For the text-containing cell, return its midpoint in [X, Y] coordinate format. 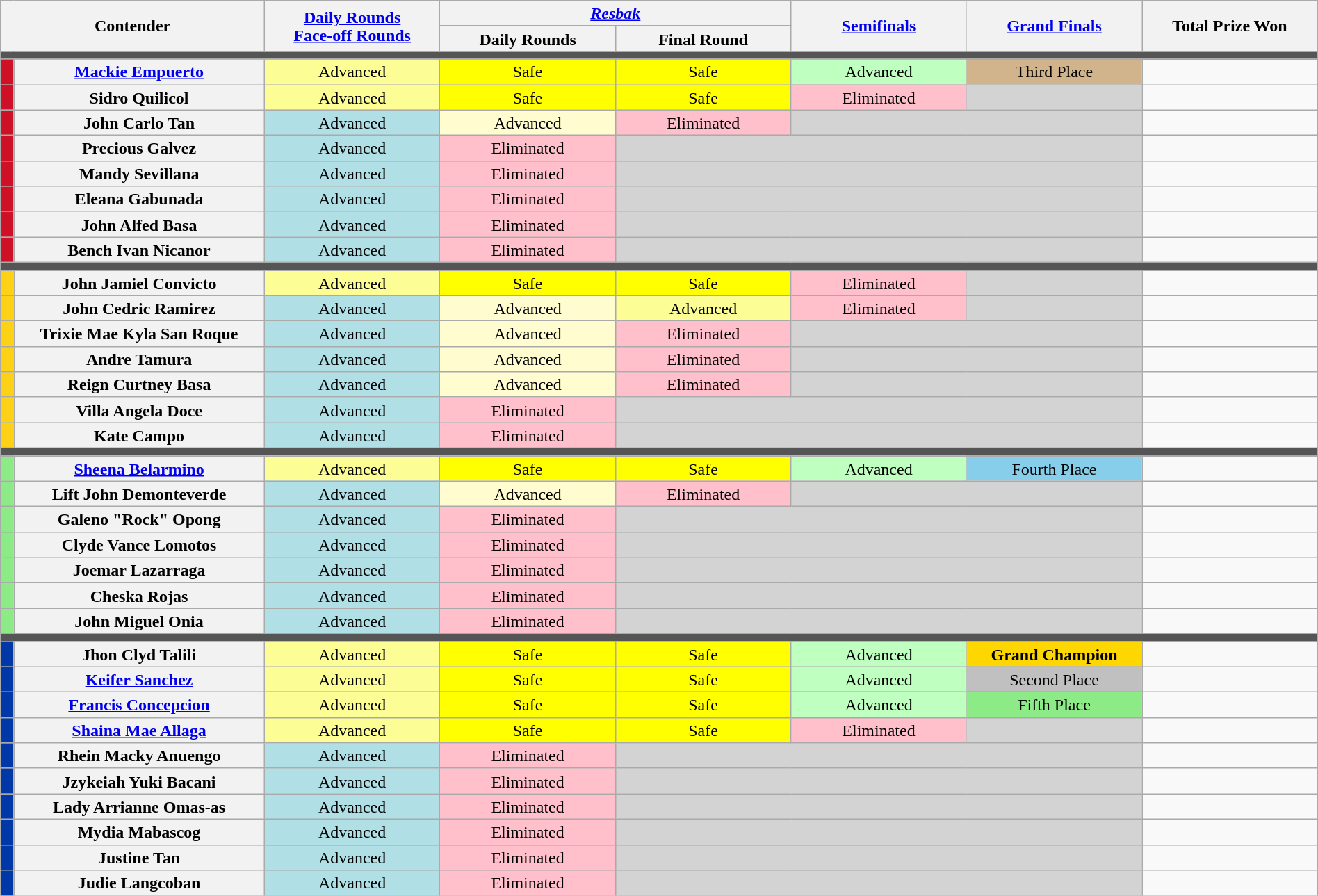
John Miguel Onia [139, 621]
Bench Ivan Nicanor [139, 250]
Second Place [1054, 680]
Reign Curtney Basa [139, 385]
Sidro Quilicol [139, 97]
Jhon Clyd Talili [139, 653]
John Carlo Tan [139, 122]
Justine Tan [139, 858]
Villa Angela Doce [139, 410]
Daily Rounds [528, 39]
Trixie Mae Kyla San Roque [139, 334]
Fifth Place [1054, 705]
Grand Finals [1054, 26]
Judie Langcoban [139, 883]
Clyde Vance Lomotos [139, 545]
Shaina Mae Allaga [139, 730]
Joemar Lazarraga [139, 570]
John Alfed Basa [139, 224]
Mandy Sevillana [139, 174]
Contender [133, 26]
Resbak [616, 14]
Final Round [703, 39]
Mackie Empuerto [139, 72]
Total Prize Won [1230, 26]
Fourth Place [1054, 469]
Grand Champion [1054, 653]
Semifinals [879, 26]
Lift John Demonteverde [139, 494]
Sheena Belarmino [139, 469]
Mydia Mabascog [139, 831]
John Jamiel Convicto [139, 282]
Lady Arrianne Omas-as [139, 806]
Rhein Macky Anuengo [139, 756]
Andre Tamura [139, 359]
Francis Concepcion [139, 705]
Cheska Rojas [139, 595]
Keifer Sanchez [139, 680]
Daily RoundsFace-off Rounds [352, 26]
Jzykeiah Yuki Bacani [139, 781]
Precious Galvez [139, 149]
Galeno "Rock" Opong [139, 520]
Kate Campo [139, 435]
John Cedric Ramirez [139, 309]
Eleana Gabunada [139, 199]
Third Place [1054, 72]
